From the cell containing the given text, extract its center point as [X, Y] coordinate. 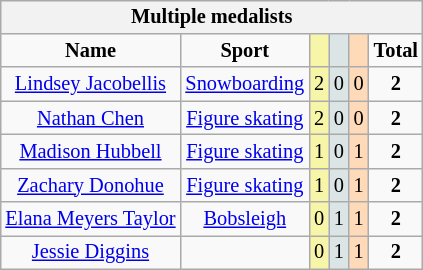
Total [396, 51]
Name [90, 51]
Sport [244, 51]
Multiple medalists [211, 17]
Elana Meyers Taylor [90, 219]
Jessie Diggins [90, 253]
Zachary Donohue [90, 185]
Snowboarding [244, 84]
Nathan Chen [90, 118]
Lindsey Jacobellis [90, 84]
Madison Hubbell [90, 152]
Bobsleigh [244, 219]
